Locate the cell with the specified text and output its (x, y) center coordinate. 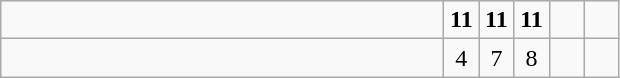
4 (462, 58)
8 (532, 58)
7 (496, 58)
